Pinpoint the cell where the given text exists, returning its (X, Y) midpoint coordinate. 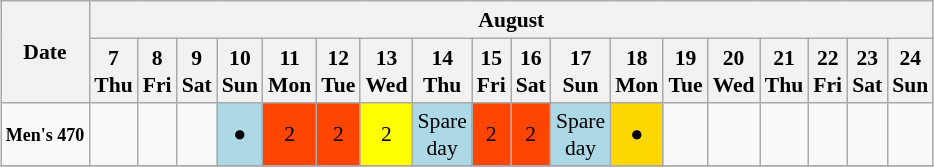
8Fri (158, 70)
18Mon (636, 70)
19Tue (685, 70)
Men's 470 (46, 134)
24Sun (910, 70)
20Wed (734, 70)
Date (46, 52)
14Thu (442, 70)
7Thu (114, 70)
17Sun (580, 70)
12Tue (338, 70)
August (511, 20)
16Sat (531, 70)
13Wed (386, 70)
15Fri (492, 70)
11Mon (290, 70)
21Thu (784, 70)
9Sat (197, 70)
10Sun (240, 70)
23Sat (867, 70)
22Fri (828, 70)
